Find where the given text appears and provide that cell's center as [X, Y] coordinate. 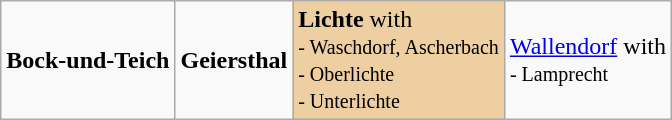
Wallendorf with - Lamprecht [588, 60]
Geiersthal [234, 60]
Bock-und-Teich [88, 60]
Lichte with- Waschdorf, Ascherbach- Oberlichte- Unterlichte [399, 60]
